Return (x, y) of the center of cell containing provided text 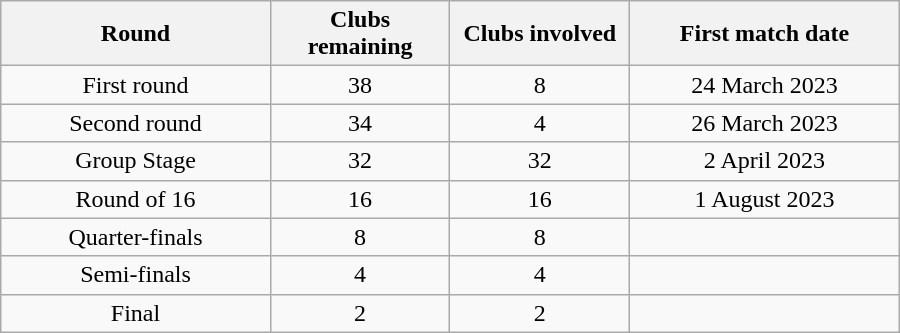
38 (360, 85)
24 March 2023 (765, 85)
26 March 2023 (765, 123)
Clubs remaining (360, 34)
First match date (765, 34)
1 August 2023 (765, 199)
Second round (136, 123)
Semi-finals (136, 275)
Clubs involved (540, 34)
34 (360, 123)
2 April 2023 (765, 161)
Group Stage (136, 161)
Final (136, 313)
Round (136, 34)
Quarter-finals (136, 237)
Round of 16 (136, 199)
First round (136, 85)
